Locate the cell with the specified text and output its (X, Y) center coordinate. 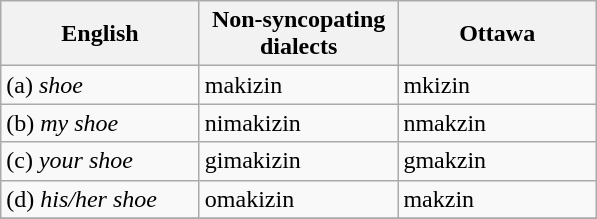
(a) shoe (100, 85)
(d) his/her shoe (100, 199)
makizin (298, 85)
(c) your shoe (100, 161)
Ottawa (498, 34)
(b) my shoe (100, 123)
nimakizin (298, 123)
Non-syncopating dialects (298, 34)
mkizin (498, 85)
omakizin (298, 199)
English (100, 34)
gmakzin (498, 161)
gimakizin (298, 161)
makzin (498, 199)
nmakzin (498, 123)
